Provide the [x, y] coordinate of the cell's center where the given text is located.  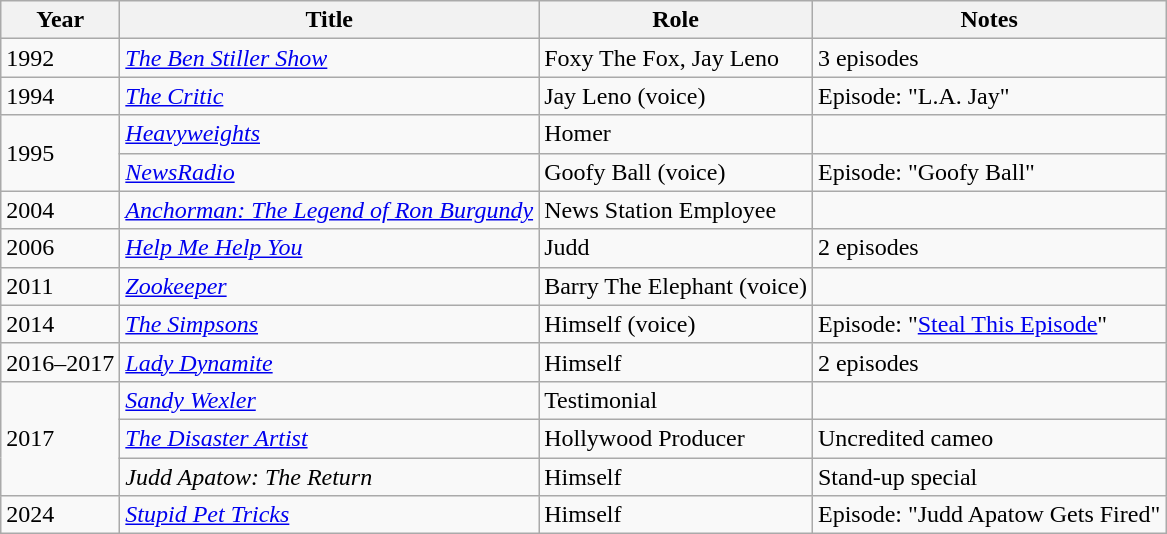
Judd Apatow: The Return [330, 477]
1992 [60, 58]
Judd [676, 248]
2016–2017 [60, 362]
2014 [60, 324]
Help Me Help You [330, 248]
Episode: "Steal This Episode" [988, 324]
Episode: "L.A. Jay" [988, 96]
Sandy Wexler [330, 400]
The Critic [330, 96]
2024 [60, 515]
1994 [60, 96]
NewsRadio [330, 172]
The Disaster Artist [330, 438]
Barry The Elephant (voice) [676, 286]
Hollywood Producer [676, 438]
Lady Dynamite [330, 362]
Foxy The Fox, Jay Leno [676, 58]
Zookeeper [330, 286]
Role [676, 20]
3 episodes [988, 58]
Heavyweights [330, 134]
Goofy Ball (voice) [676, 172]
1995 [60, 153]
Stupid Pet Tricks [330, 515]
2017 [60, 438]
2011 [60, 286]
Title [330, 20]
Anchorman: The Legend of Ron Burgundy [330, 210]
Episode: "Judd Apatow Gets Fired" [988, 515]
Episode: "Goofy Ball" [988, 172]
2004 [60, 210]
Uncredited cameo [988, 438]
Homer [676, 134]
Himself (voice) [676, 324]
Jay Leno (voice) [676, 96]
News Station Employee [676, 210]
The Simpsons [330, 324]
Year [60, 20]
Notes [988, 20]
The Ben Stiller Show [330, 58]
2006 [60, 248]
Testimonial [676, 400]
Stand-up special [988, 477]
